Find where the given text appears and provide that cell's center as [x, y] coordinate. 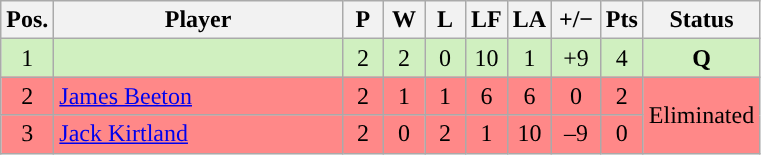
4 [622, 58]
+/− [576, 20]
W [404, 20]
L [444, 20]
James Beeton [198, 96]
Pos. [28, 20]
LA [529, 20]
Jack Kirtland [198, 134]
3 [28, 134]
Eliminated [701, 115]
+9 [576, 58]
LF [487, 20]
P [362, 20]
Player [198, 20]
Q [701, 58]
Status [701, 20]
Pts [622, 20]
–9 [576, 134]
